Search for the cell housing the specified text and yield its (x, y) center coordinate. 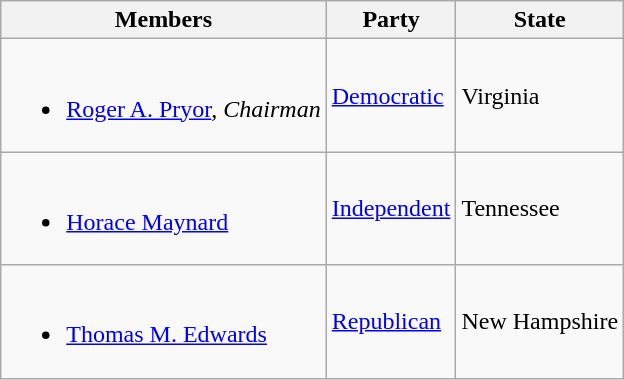
State (540, 20)
Roger A. Pryor, Chairman (164, 96)
Democratic (391, 96)
Independent (391, 208)
New Hampshire (540, 322)
Party (391, 20)
Republican (391, 322)
Tennessee (540, 208)
Virginia (540, 96)
Members (164, 20)
Thomas M. Edwards (164, 322)
Horace Maynard (164, 208)
